Search for the cell housing the specified text and yield its (x, y) center coordinate. 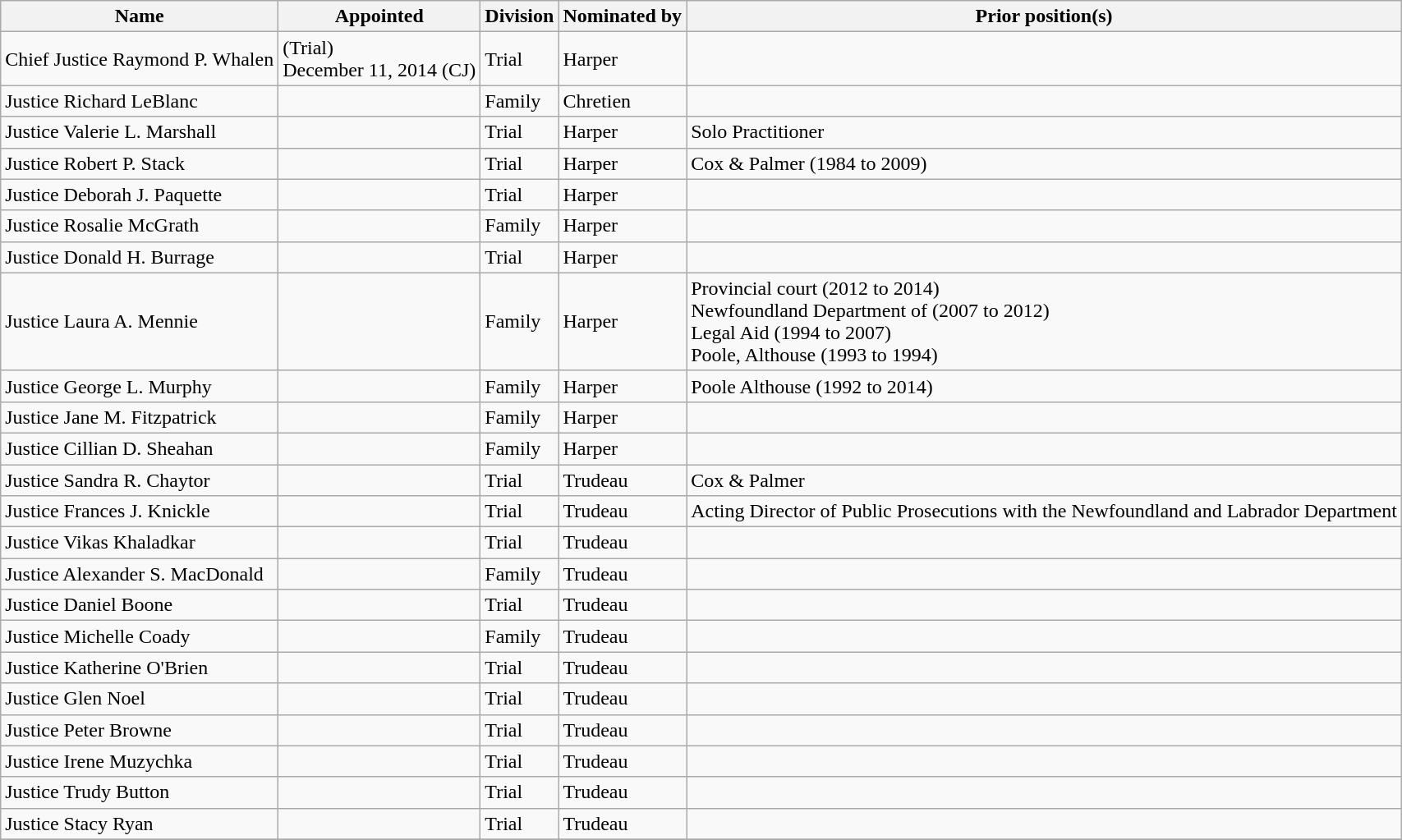
Acting Director of Public Prosecutions with the Newfoundland and Labrador Department (1045, 512)
Justice Robert P. Stack (140, 163)
Chief Justice Raymond P. Whalen (140, 59)
Justice Vikas Khaladkar (140, 543)
Division (519, 16)
Justice Laura A. Mennie (140, 322)
Justice Frances J. Knickle (140, 512)
Poole Althouse (1992 to 2014) (1045, 386)
(Trial) December 11, 2014 (CJ) (379, 59)
Nominated by (623, 16)
Cox & Palmer (1984 to 2009) (1045, 163)
Justice Valerie L. Marshall (140, 132)
Justice Katherine O'Brien (140, 668)
Justice Glen Noel (140, 699)
Justice Alexander S. MacDonald (140, 574)
Prior position(s) (1045, 16)
Justice Deborah J. Paquette (140, 195)
Justice Rosalie McGrath (140, 226)
Justice Peter Browne (140, 730)
Justice Jane M. Fitzpatrick (140, 417)
Name (140, 16)
Justice Stacy Ryan (140, 824)
Justice Michelle Coady (140, 636)
Cox & Palmer (1045, 480)
Appointed (379, 16)
Chretien (623, 101)
Justice Irene Muzychka (140, 761)
Justice Daniel Boone (140, 605)
Justice Donald H. Burrage (140, 257)
Justice Cillian D. Sheahan (140, 448)
Provincial court (2012 to 2014)Newfoundland Department of (2007 to 2012) Legal Aid (1994 to 2007) Poole, Althouse (1993 to 1994) (1045, 322)
Justice Richard LeBlanc (140, 101)
Justice George L. Murphy (140, 386)
Solo Practitioner (1045, 132)
Justice Trudy Button (140, 792)
Justice Sandra R. Chaytor (140, 480)
